Identify which cell holds the provided text, then report its (x, y) central coordinate. 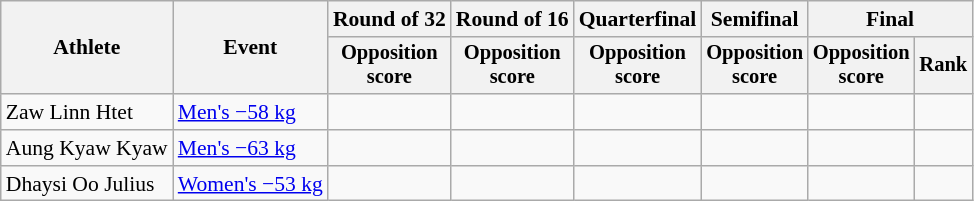
Athlete (87, 48)
Men's −58 kg (250, 112)
Quarterfinal (638, 19)
Final (890, 19)
Rank (944, 66)
Event (250, 48)
Semifinal (754, 19)
Round of 16 (512, 19)
Zaw Linn Htet (87, 112)
Aung Kyaw Kyaw (87, 148)
Men's −63 kg (250, 148)
Round of 32 (390, 19)
